From the cell containing the given text, extract its center point as [X, Y] coordinate. 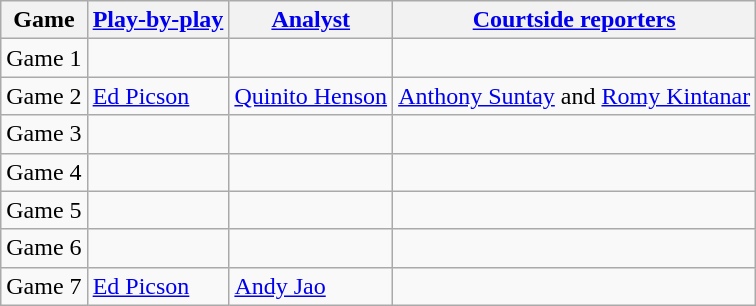
Game 4 [44, 172]
Anthony Suntay and Romy Kintanar [574, 96]
Game 1 [44, 58]
Andy Jao [311, 286]
Quinito Henson [311, 96]
Game 6 [44, 248]
Game [44, 20]
Play-by-play [158, 20]
Game 5 [44, 210]
Game 7 [44, 286]
Analyst [311, 20]
Game 3 [44, 134]
Courtside reporters [574, 20]
Game 2 [44, 96]
